Capture the cell that displays the provided text and extract its [X, Y] central coordinate. 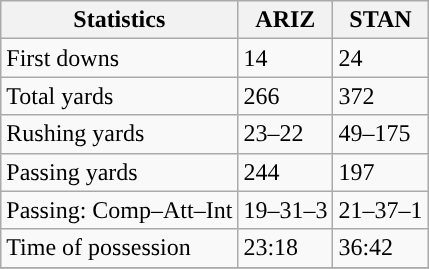
23:18 [286, 248]
21–37–1 [380, 210]
Passing: Comp–Att–Int [120, 210]
ARIZ [286, 20]
14 [286, 58]
First downs [120, 58]
19–31–3 [286, 210]
Rushing yards [120, 134]
Passing yards [120, 172]
23–22 [286, 134]
Statistics [120, 20]
266 [286, 96]
49–175 [380, 134]
Time of possession [120, 248]
Total yards [120, 96]
36:42 [380, 248]
197 [380, 172]
STAN [380, 20]
244 [286, 172]
24 [380, 58]
372 [380, 96]
